Return (X, Y) of the center of cell containing provided text 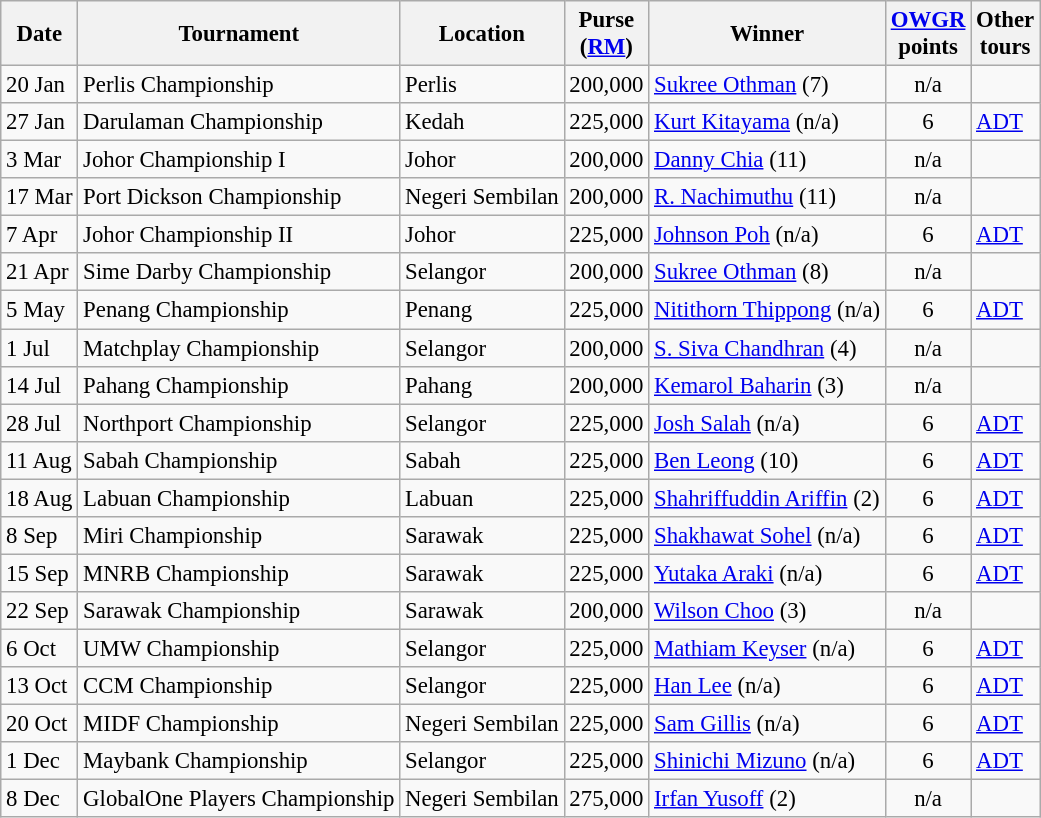
Sarawak Championship (239, 611)
11 Aug (40, 460)
Location (482, 34)
21 Apr (40, 273)
5 May (40, 310)
GlobalOne Players Championship (239, 799)
15 Sep (40, 573)
Penang Championship (239, 310)
27 Jan (40, 122)
Tournament (239, 34)
17 Mar (40, 197)
22 Sep (40, 611)
Shinichi Mizuno (n/a) (768, 761)
20 Oct (40, 724)
Labuan Championship (239, 498)
Darulaman Championship (239, 122)
UMW Championship (239, 648)
Sime Darby Championship (239, 273)
Perlis (482, 85)
Han Lee (n/a) (768, 686)
Maybank Championship (239, 761)
Josh Salah (n/a) (768, 423)
18 Aug (40, 498)
Port Dickson Championship (239, 197)
20 Jan (40, 85)
28 Jul (40, 423)
7 Apr (40, 235)
CCM Championship (239, 686)
Kurt Kitayama (n/a) (768, 122)
Penang (482, 310)
Yutaka Araki (n/a) (768, 573)
Pahang Championship (239, 385)
13 Oct (40, 686)
1 Jul (40, 348)
Labuan (482, 498)
Johor Championship II (239, 235)
8 Sep (40, 536)
Sabah (482, 460)
Shahriffuddin Ariffin (2) (768, 498)
Sam Gillis (n/a) (768, 724)
Nitithorn Thippong (n/a) (768, 310)
MNRB Championship (239, 573)
Sabah Championship (239, 460)
Othertours (1006, 34)
Matchplay Championship (239, 348)
Danny Chia (11) (768, 160)
Sukree Othman (8) (768, 273)
Johnson Poh (n/a) (768, 235)
Date (40, 34)
275,000 (606, 799)
MIDF Championship (239, 724)
Wilson Choo (3) (768, 611)
Johor Championship I (239, 160)
6 Oct (40, 648)
Mathiam Keyser (n/a) (768, 648)
3 Mar (40, 160)
Northport Championship (239, 423)
Ben Leong (10) (768, 460)
Perlis Championship (239, 85)
14 Jul (40, 385)
OWGRpoints (928, 34)
R. Nachimuthu (11) (768, 197)
Miri Championship (239, 536)
Kedah (482, 122)
S. Siva Chandhran (4) (768, 348)
Winner (768, 34)
Irfan Yusoff (2) (768, 799)
Purse(RM) (606, 34)
Pahang (482, 385)
Sukree Othman (7) (768, 85)
1 Dec (40, 761)
Kemarol Baharin (3) (768, 385)
Shakhawat Sohel (n/a) (768, 536)
8 Dec (40, 799)
